Determine the [X, Y] coordinate at the center of the cell enclosing the given text.  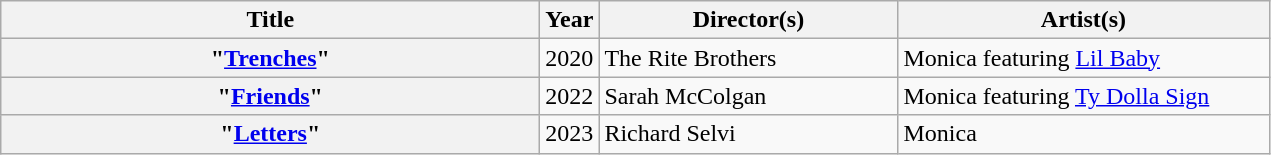
2022 [570, 96]
2020 [570, 58]
"Trenches" [270, 58]
2023 [570, 134]
Richard Selvi [748, 134]
"Letters" [270, 134]
Sarah McColgan [748, 96]
Year [570, 20]
Monica featuring Ty Dolla Sign [1084, 96]
The Rite Brothers [748, 58]
Artist(s) [1084, 20]
Director(s) [748, 20]
Monica [1084, 134]
Title [270, 20]
Monica featuring Lil Baby [1084, 58]
"Friends" [270, 96]
